Search for the cell housing the specified text and yield its [X, Y] center coordinate. 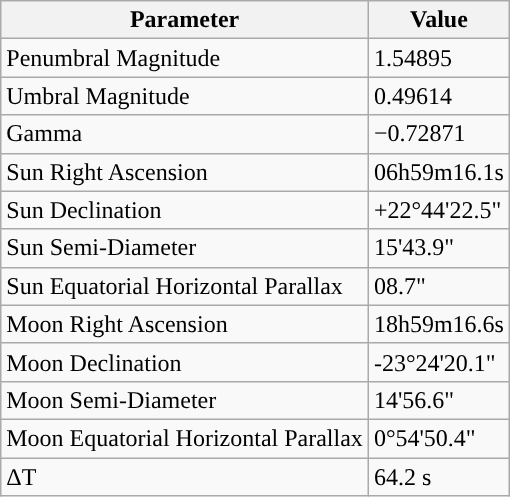
Penumbral Magnitude [185, 58]
0°54'50.4" [438, 438]
1.54895 [438, 58]
Gamma [185, 134]
Moon Semi-Diameter [185, 400]
Moon Right Ascension [185, 324]
ΔT [185, 477]
0.49614 [438, 96]
06h59m16.1s [438, 172]
Moon Declination [185, 362]
14'56.6" [438, 400]
Moon Equatorial Horizontal Parallax [185, 438]
−0.72871 [438, 134]
08.7" [438, 286]
Sun Declination [185, 210]
-23°24'20.1" [438, 362]
18h59m16.6s [438, 324]
Sun Right Ascension [185, 172]
15'43.9" [438, 248]
Parameter [185, 20]
Value [438, 20]
Sun Equatorial Horizontal Parallax [185, 286]
Sun Semi-Diameter [185, 248]
64.2 s [438, 477]
Umbral Magnitude [185, 96]
+22°44'22.5" [438, 210]
